Extract the (X, Y) coordinate from the center of the cell holding the provided text.  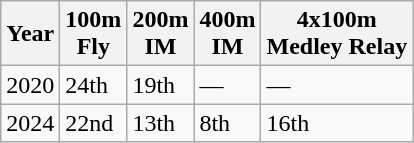
4x100mMedley Relay (337, 34)
24th (94, 85)
13th (160, 123)
16th (337, 123)
Year (30, 34)
22nd (94, 123)
19th (160, 85)
100mFly (94, 34)
400mIM (228, 34)
2020 (30, 85)
8th (228, 123)
2024 (30, 123)
200mIM (160, 34)
